From the cell containing the given text, extract its center point as (X, Y) coordinate. 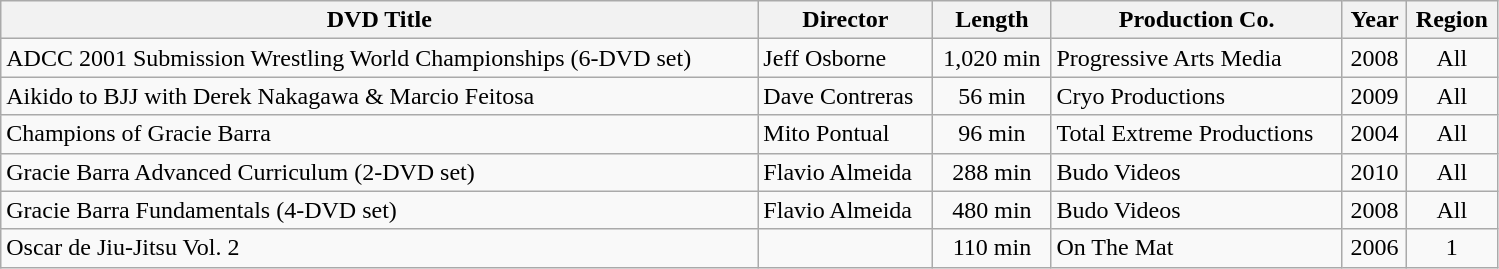
56 min (992, 96)
Champions of Gracie Barra (380, 134)
Dave Contreras (846, 96)
96 min (992, 134)
2010 (1374, 172)
Cryo Productions (1197, 96)
480 min (992, 210)
Region (1452, 20)
1 (1452, 248)
Jeff Osborne (846, 58)
DVD Title (380, 20)
Production Co. (1197, 20)
Director (846, 20)
ADCC 2001 Submission Wrestling World Championships (6-DVD set) (380, 58)
Gracie Barra Fundamentals (4-DVD set) (380, 210)
110 min (992, 248)
Length (992, 20)
On The Mat (1197, 248)
Gracie Barra Advanced Curriculum (2-DVD set) (380, 172)
Total Extreme Productions (1197, 134)
Mito Pontual (846, 134)
Oscar de Jiu-Jitsu Vol. 2 (380, 248)
Aikido to BJJ with Derek Nakagawa & Marcio Feitosa (380, 96)
288 min (992, 172)
2009 (1374, 96)
2006 (1374, 248)
Year (1374, 20)
1,020 min (992, 58)
2004 (1374, 134)
Progressive Arts Media (1197, 58)
